Determine the [X, Y] coordinate at the center of the cell enclosing the given text.  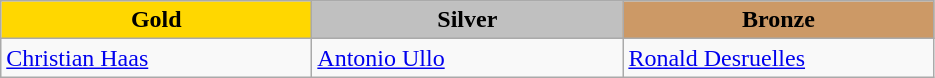
Ronald Desruelles [778, 58]
Gold [156, 20]
Christian Haas [156, 58]
Bronze [778, 20]
Antonio Ullo [468, 58]
Silver [468, 20]
